Scan for the cell matching the given text and deliver its (x, y) coordinate at center. 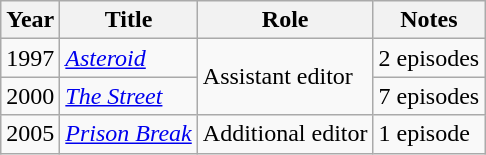
2005 (30, 134)
Additional editor (285, 134)
Year (30, 20)
1997 (30, 58)
2000 (30, 96)
Role (285, 20)
Asteroid (128, 58)
Assistant editor (285, 77)
Notes (429, 20)
Title (128, 20)
7 episodes (429, 96)
2 episodes (429, 58)
1 episode (429, 134)
The Street (128, 96)
Prison Break (128, 134)
